Capture the cell that displays the provided text and extract its [X, Y] central coordinate. 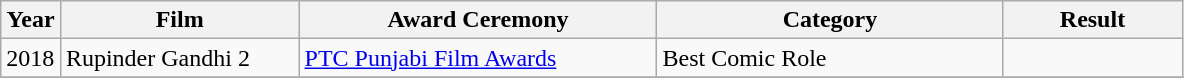
Rupinder Gandhi 2 [180, 58]
Best Comic Role [830, 58]
Category [830, 20]
PTC Punjabi Film Awards [478, 58]
Film [180, 20]
Result [1092, 20]
Award Ceremony [478, 20]
Year [31, 20]
2018 [31, 58]
